Locate the cell with the specified text and output its (x, y) center coordinate. 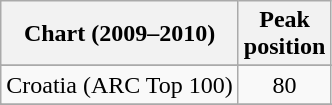
Peakposition (284, 34)
80 (284, 85)
Croatia (ARC Top 100) (120, 85)
Chart (2009–2010) (120, 34)
